Scan for the cell matching the given text and deliver its (x, y) coordinate at center. 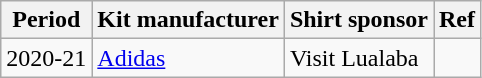
Visit Lualaba (358, 58)
Period (46, 20)
Ref (458, 20)
Adidas (188, 58)
2020-21 (46, 58)
Kit manufacturer (188, 20)
Shirt sponsor (358, 20)
